For the text-containing cell, return its midpoint in [x, y] coordinate format. 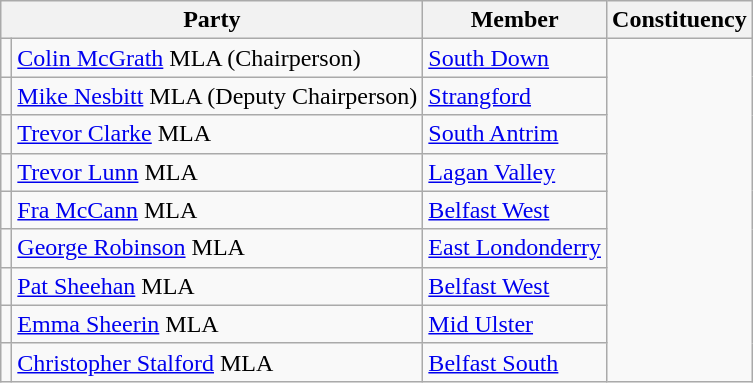
Christopher Stalford MLA [218, 362]
Party [212, 20]
Mike Nesbitt MLA (Deputy Chairperson) [218, 96]
Constituency [680, 20]
Trevor Clarke MLA [218, 134]
Lagan Valley [515, 172]
George Robinson MLA [218, 248]
Mid Ulster [515, 324]
East Londonderry [515, 248]
Fra McCann MLA [218, 210]
South Antrim [515, 134]
Member [515, 20]
Strangford [515, 96]
Pat Sheehan MLA [218, 286]
South Down [515, 58]
Emma Sheerin MLA [218, 324]
Belfast South [515, 362]
Trevor Lunn MLA [218, 172]
Colin McGrath MLA (Chairperson) [218, 58]
